Return [x, y] of the center of cell containing provided text 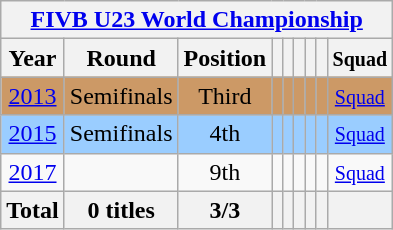
3/3 [225, 210]
Year [33, 58]
Third [225, 96]
Total [33, 210]
FIVB U23 World Championship [197, 20]
Round [121, 58]
2017 [33, 172]
0 titles [121, 210]
2015 [33, 134]
9th [225, 172]
4th [225, 134]
Position [225, 58]
2013 [33, 96]
